Output the [X, Y] coordinate of the center of the cell containing the given text.  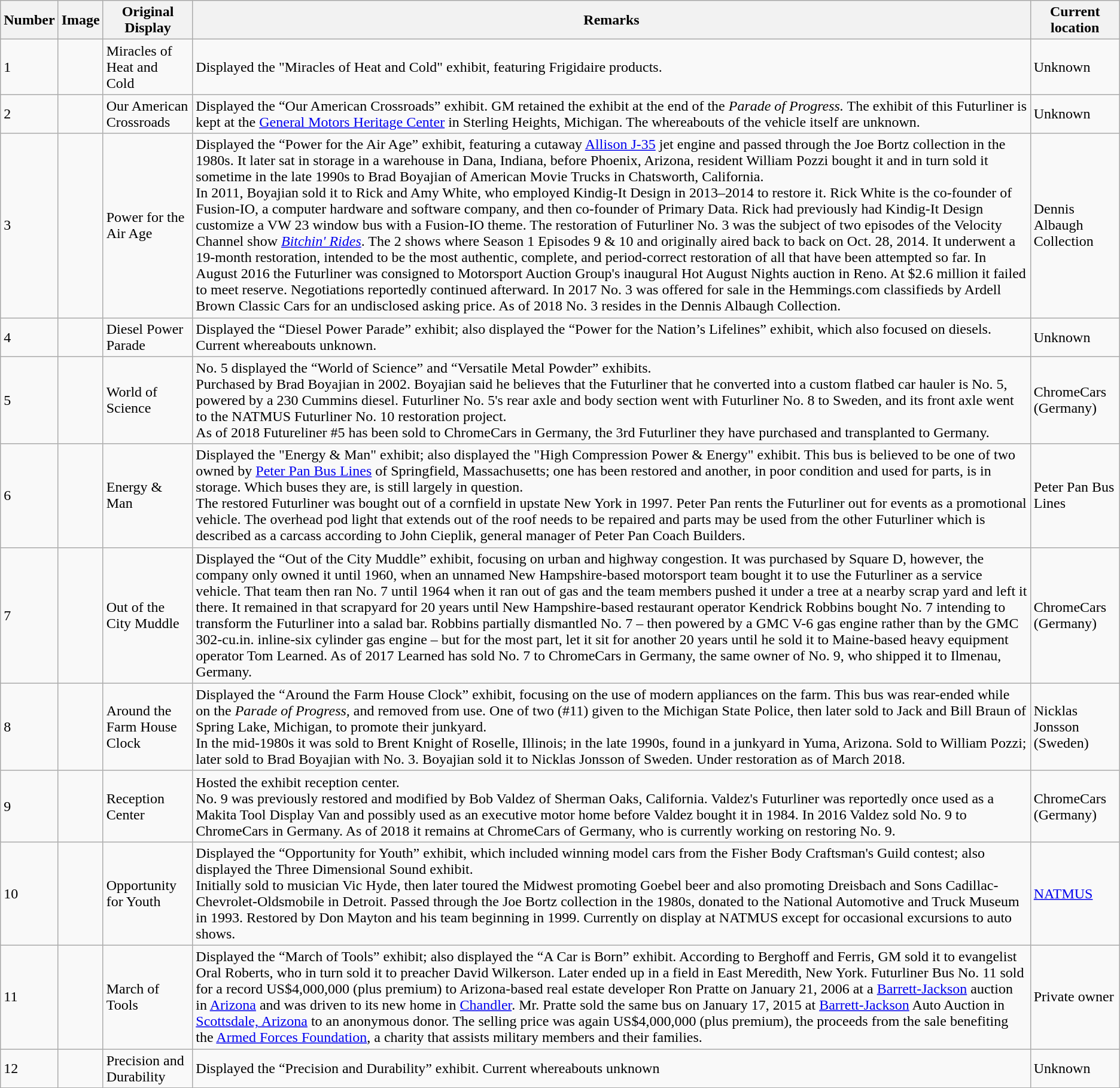
5 [29, 400]
NATMUS [1075, 894]
Original Display [148, 20]
Displayed the “Precision and Durability” exhibit. Current whereabouts unknown [611, 1068]
March of Tools [148, 996]
World of Science [148, 400]
4 [29, 337]
Out of the City Muddle [148, 615]
3 [29, 225]
1 [29, 67]
Private owner [1075, 996]
Diesel Power Parade [148, 337]
Image [80, 20]
9 [29, 806]
2 [29, 114]
Reception Center [148, 806]
10 [29, 894]
Peter Pan Bus Lines [1075, 495]
8 [29, 727]
12 [29, 1068]
Energy & Man [148, 495]
Around the Farm House Clock [148, 727]
7 [29, 615]
Dennis Albaugh Collection [1075, 225]
Opportunity for Youth [148, 894]
Remarks [611, 20]
Miracles of Heat and Cold [148, 67]
Number [29, 20]
Nicklas Jonsson (Sweden) [1075, 727]
Precision and Durability [148, 1068]
Current location [1075, 20]
11 [29, 996]
6 [29, 495]
Power for the Air Age [148, 225]
Our American Crossroads [148, 114]
Displayed the "Miracles of Heat and Cold" exhibit, featuring Frigidaire products. [611, 67]
